Scan for the cell matching the given text and deliver its (X, Y) coordinate at center. 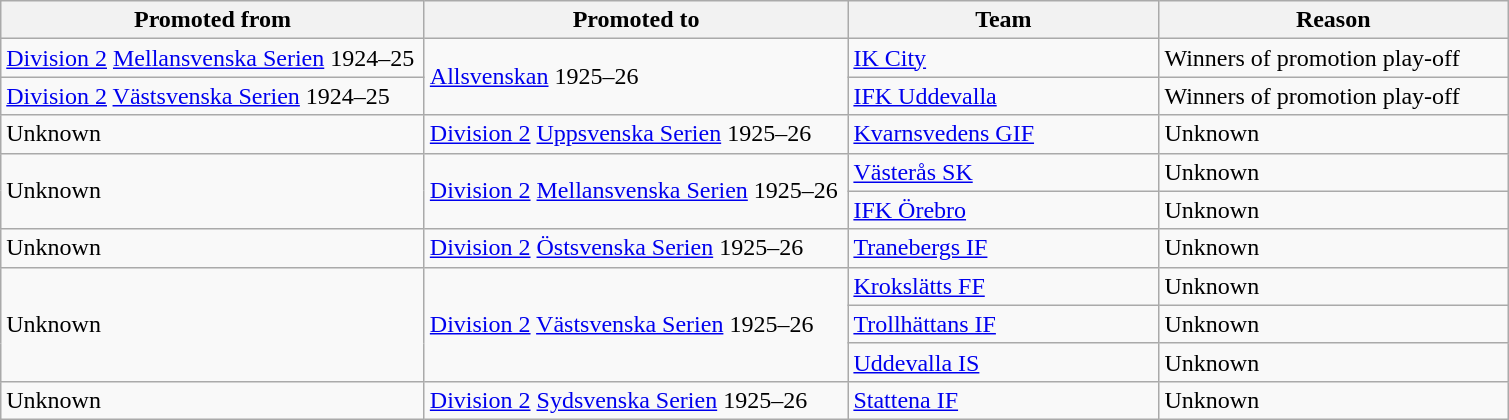
IFK Uddevalla (1004, 96)
Västerås SK (1004, 172)
Division 2 Västsvenska Serien 1925–26 (636, 324)
Division 2 Östsvenska Serien 1925–26 (636, 248)
Division 2 Västsvenska Serien 1924–25 (213, 96)
Division 2 Uppsvenska Serien 1925–26 (636, 134)
Division 2 Mellansvenska Serien 1925–26 (636, 191)
Promoted from (213, 20)
IK City (1004, 58)
Uddevalla IS (1004, 362)
Promoted to (636, 20)
Allsvenskan 1925–26 (636, 77)
IFK Örebro (1004, 210)
Kvarnsvedens GIF (1004, 134)
Reason (1334, 20)
Tranebergs IF (1004, 248)
Division 2 Mellansvenska Serien 1924–25 (213, 58)
Trollhättans IF (1004, 324)
Division 2 Sydsvenska Serien 1925–26 (636, 400)
Krokslätts FF (1004, 286)
Stattena IF (1004, 400)
Team (1004, 20)
